Identify which cell holds the provided text, then report its (x, y) central coordinate. 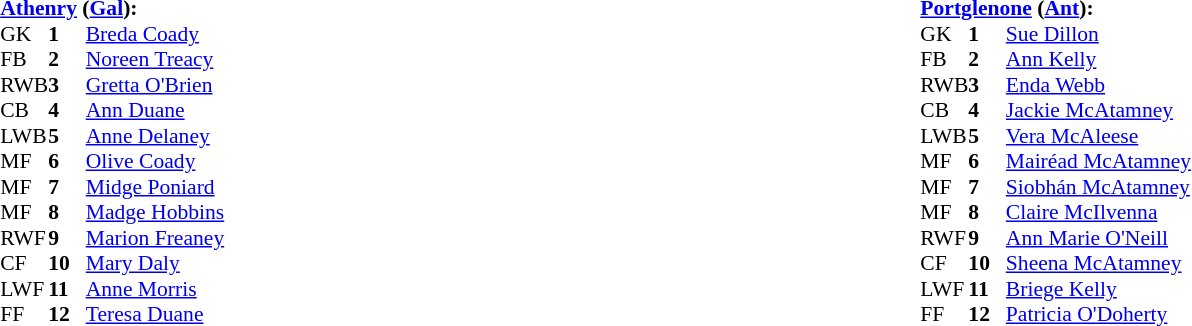
Vera McAleese (1098, 136)
Marion Freaney (156, 238)
Sheena McAtamney (1098, 263)
Gretta O'Brien (156, 85)
Breda Coady (156, 34)
Ann Marie O'Neill (1098, 238)
Midge Poniard (156, 187)
Noreen Treacy (156, 59)
Briege Kelly (1098, 289)
Enda Webb (1098, 85)
Claire McIlvenna (1098, 213)
Mary Daly (156, 263)
Jackie McAtamney (1098, 111)
Olive Coady (156, 161)
Anne Morris (156, 289)
Sue Dillon (1098, 34)
Madge Hobbins (156, 213)
Ann Duane (156, 111)
Mairéad McAtamney (1098, 161)
Siobhán McAtamney (1098, 187)
Anne Delaney (156, 136)
Ann Kelly (1098, 59)
